Return the [x, y] coordinate for the center point of the cell that contains the specified text.  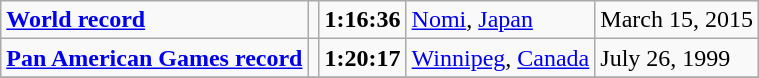
World record [154, 20]
1:20:17 [362, 58]
Winnipeg, Canada [500, 58]
Pan American Games record [154, 58]
July 26, 1999 [677, 58]
1:16:36 [362, 20]
March 15, 2015 [677, 20]
Nomi, Japan [500, 20]
